Extract the [x, y] coordinate from the center of the cell holding the provided text.  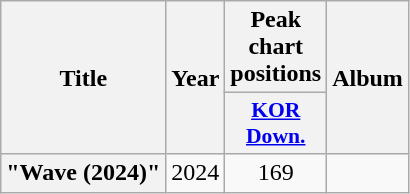
KOR Down. [276, 124]
Title [84, 78]
"Wave (2024)" [84, 173]
169 [276, 173]
Album [368, 78]
Year [196, 78]
Peak chart positions [276, 47]
2024 [196, 173]
